Output the [X, Y] coordinate of the center of the cell containing the given text.  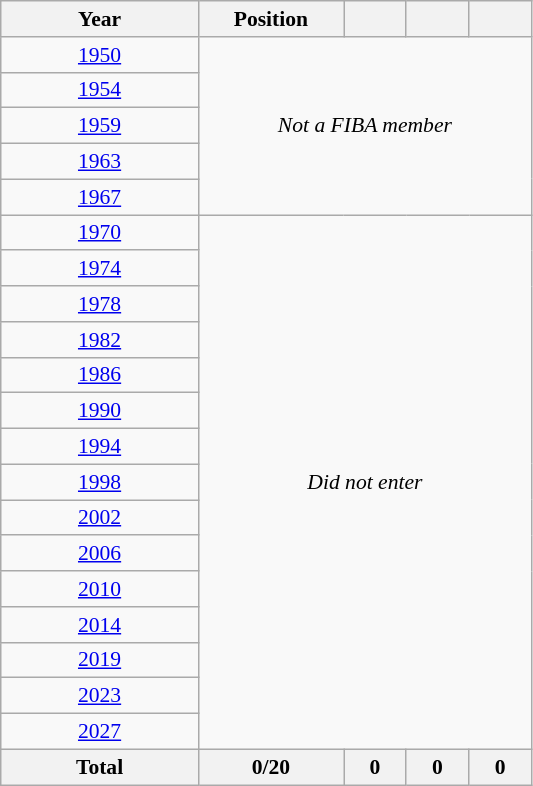
2002 [100, 518]
Position [270, 19]
2010 [100, 589]
1954 [100, 90]
Did not enter [364, 482]
1959 [100, 126]
1990 [100, 411]
1950 [100, 55]
2023 [100, 696]
1970 [100, 233]
1974 [100, 269]
1967 [100, 197]
2014 [100, 625]
2019 [100, 660]
1978 [100, 304]
0/20 [270, 767]
1994 [100, 447]
1986 [100, 375]
Year [100, 19]
1982 [100, 340]
1963 [100, 162]
1998 [100, 482]
2027 [100, 732]
Total [100, 767]
Not a FIBA member [364, 126]
2006 [100, 554]
